Search for the cell housing the specified text and yield its (X, Y) center coordinate. 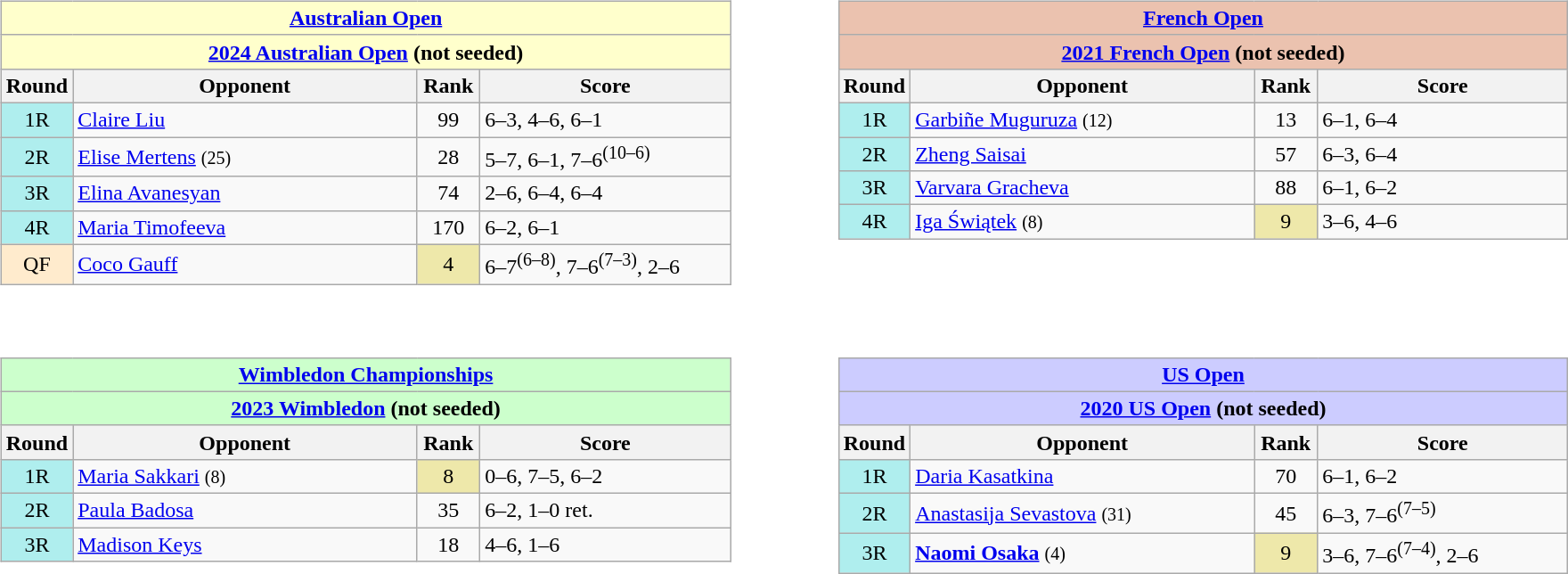
88 (1286, 188)
Anastasija Sevastova (31) (1082, 513)
0–6, 7–5, 6–2 (606, 476)
18 (449, 545)
2024 Australian Open (not seeded) (365, 52)
6–1, 6–4 (1443, 119)
5–7, 6–1, 7–6(10–6) (606, 157)
2021 French Open (not seeded) (1203, 52)
28 (449, 157)
13 (1286, 119)
70 (1286, 476)
Elina Avanesyan (245, 193)
US Open (1203, 374)
Daria Kasatkina (1082, 476)
4 (449, 264)
6–7(6–8), 7–6(7–3), 2–6 (606, 264)
45 (1286, 513)
3–6, 7–6(7–4), 2–6 (1443, 553)
QF (37, 264)
6–3, 4–6, 6–1 (606, 119)
Paula Badosa (245, 510)
2–6, 6–4, 6–4 (606, 193)
2020 US Open (not seeded) (1203, 408)
2023 Wimbledon (not seeded) (365, 408)
Claire Liu (245, 119)
8 (449, 476)
Coco Gauff (245, 264)
Elise Mertens (25) (245, 157)
Madison Keys (245, 545)
57 (1286, 154)
6–3, 6–4 (1443, 154)
Maria Sakkari (8) (245, 476)
6–2, 6–1 (606, 227)
Wimbledon Championships (365, 374)
170 (449, 227)
6–3, 7–6(7–5) (1443, 513)
Australian Open (365, 18)
French Open (1203, 18)
6–2, 1–0 ret. (606, 510)
74 (449, 193)
4–6, 1–6 (606, 545)
Iga Świątek (8) (1082, 222)
Varvara Gracheva (1082, 188)
Garbiñe Muguruza (12) (1082, 119)
Maria Timofeeva (245, 227)
Zheng Saisai (1082, 154)
Naomi Osaka (4) (1082, 553)
99 (449, 119)
35 (449, 510)
3–6, 4–6 (1443, 222)
